Return (X, Y) of the center of cell containing provided text 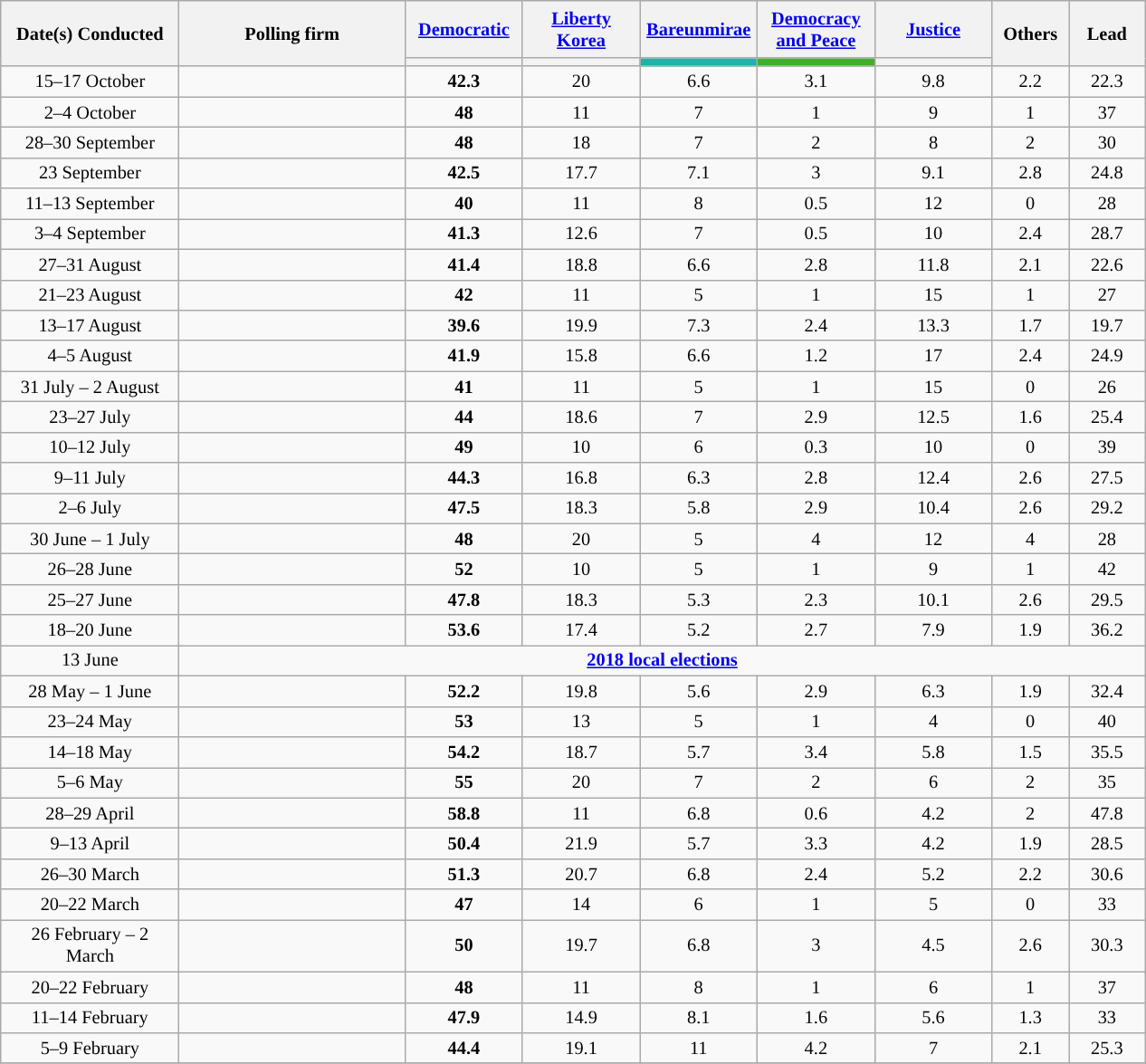
25.4 (1106, 417)
13 June (91, 661)
9–11 July (91, 478)
10.1 (933, 600)
Lead (1106, 34)
18.8 (581, 264)
39 (1106, 447)
23–27 July (91, 417)
24.9 (1106, 356)
29.5 (1106, 600)
28.7 (1106, 235)
15.8 (581, 356)
13–17 August (91, 326)
54.2 (464, 752)
47.9 (464, 1018)
44 (464, 417)
1.7 (1030, 326)
0.6 (817, 813)
50.4 (464, 844)
27.5 (1106, 478)
Democratic (464, 29)
47 (464, 905)
18.6 (581, 417)
10–12 July (91, 447)
17.4 (581, 630)
49 (464, 447)
Polling firm (292, 34)
19.1 (581, 1049)
2.7 (817, 630)
55 (464, 783)
1.3 (1030, 1018)
19.8 (581, 692)
1.2 (817, 356)
58.8 (464, 813)
12.6 (581, 235)
Date(s) Conducted (91, 34)
44.3 (464, 478)
36.2 (1106, 630)
11.8 (933, 264)
27 (1106, 295)
11–13 September (91, 204)
26 February – 2 March (91, 946)
24.8 (1106, 173)
5.3 (699, 600)
14 (581, 905)
17.7 (581, 173)
5–9 February (91, 1049)
41.4 (464, 264)
44.4 (464, 1049)
3.4 (817, 752)
3.3 (817, 844)
30 June – 1 July (91, 539)
Liberty Korea (581, 29)
7.1 (699, 173)
2.3 (817, 600)
28–30 September (91, 143)
30 (1106, 143)
18 (581, 143)
26–30 March (91, 874)
12.5 (933, 417)
21.9 (581, 844)
4.5 (933, 946)
27–31 August (91, 264)
13.3 (933, 326)
21–23 August (91, 295)
9–13 April (91, 844)
39.6 (464, 326)
Others (1030, 34)
14.9 (581, 1018)
9.8 (933, 81)
19.9 (581, 326)
32.4 (1106, 692)
12.4 (933, 478)
41.3 (464, 235)
14–18 May (91, 752)
20.7 (581, 874)
52.2 (464, 692)
7.9 (933, 630)
17 (933, 356)
31 July – 2 August (91, 387)
42.3 (464, 81)
Democracy and Peace (817, 29)
35 (1106, 783)
3–4 September (91, 235)
15–17 October (91, 81)
30.3 (1106, 946)
22.6 (1106, 264)
0.3 (817, 447)
28.5 (1106, 844)
5–6 May (91, 783)
8.1 (699, 1018)
13 (581, 722)
10.4 (933, 509)
25–27 June (91, 600)
Bareunmirae (699, 29)
7.3 (699, 326)
52 (464, 570)
3.1 (817, 81)
18.7 (581, 752)
20–22 March (91, 905)
53 (464, 722)
47.5 (464, 509)
30.6 (1106, 874)
51.3 (464, 874)
Justice (933, 29)
22.3 (1106, 81)
2018 local elections (663, 661)
9.1 (933, 173)
42.5 (464, 173)
23–24 May (91, 722)
50 (464, 946)
1.5 (1030, 752)
29.2 (1106, 509)
26–28 June (91, 570)
2–6 July (91, 509)
18–20 June (91, 630)
53.6 (464, 630)
26 (1106, 387)
41.9 (464, 356)
4–5 August (91, 356)
23 September (91, 173)
2–4 October (91, 112)
35.5 (1106, 752)
11–14 February (91, 1018)
25.3 (1106, 1049)
16.8 (581, 478)
28 May – 1 June (91, 692)
20–22 February (91, 987)
28–29 April (91, 813)
41 (464, 387)
